Search for the cell housing the specified text and yield its [x, y] center coordinate. 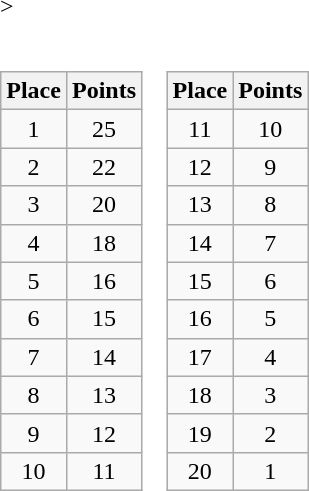
19 [200, 433]
25 [104, 129]
17 [200, 357]
22 [104, 167]
